Identify which cell holds the provided text, then report its [X, Y] central coordinate. 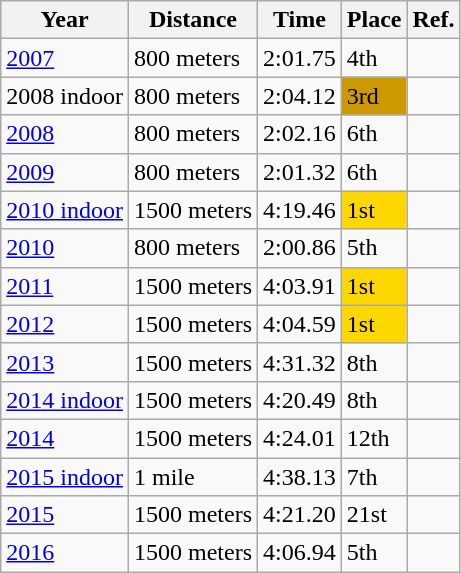
4:31.32 [300, 362]
2:00.86 [300, 248]
2009 [65, 172]
4:04.59 [300, 324]
Time [300, 20]
2016 [65, 553]
Ref. [434, 20]
2011 [65, 286]
7th [374, 477]
4:06.94 [300, 553]
2015 indoor [65, 477]
4:24.01 [300, 438]
2:01.75 [300, 58]
4:19.46 [300, 210]
Year [65, 20]
4:38.13 [300, 477]
2010 indoor [65, 210]
4:03.91 [300, 286]
4th [374, 58]
2013 [65, 362]
4:21.20 [300, 515]
2:04.12 [300, 96]
2:01.32 [300, 172]
2:02.16 [300, 134]
2014 indoor [65, 400]
12th [374, 438]
Distance [192, 20]
2012 [65, 324]
21st [374, 515]
2014 [65, 438]
2015 [65, 515]
2010 [65, 248]
2007 [65, 58]
3rd [374, 96]
Place [374, 20]
4:20.49 [300, 400]
2008 indoor [65, 96]
2008 [65, 134]
1 mile [192, 477]
